Return [x, y] of the center of cell containing provided text 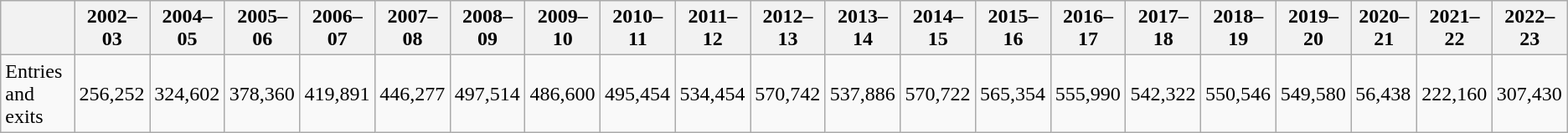
2015–16 [1014, 28]
570,742 [788, 94]
550,546 [1239, 94]
2009–10 [563, 28]
2007–08 [413, 28]
537,886 [863, 94]
2006–07 [338, 28]
2013–14 [863, 28]
2002–03 [112, 28]
2012–13 [788, 28]
307,430 [1529, 94]
555,990 [1088, 94]
542,322 [1163, 94]
486,600 [563, 94]
2021–22 [1455, 28]
2022–23 [1529, 28]
2017–18 [1163, 28]
419,891 [338, 94]
2010–11 [638, 28]
222,160 [1455, 94]
2008–09 [487, 28]
495,454 [638, 94]
446,277 [413, 94]
2005–06 [262, 28]
497,514 [487, 94]
549,580 [1313, 94]
324,602 [188, 94]
56,438 [1384, 94]
2014–15 [938, 28]
565,354 [1014, 94]
2018–19 [1239, 28]
256,252 [112, 94]
2016–17 [1088, 28]
534,454 [713, 94]
2019–20 [1313, 28]
2011–12 [713, 28]
570,722 [938, 94]
2020–21 [1384, 28]
2004–05 [188, 28]
378,360 [262, 94]
Entries and exits [38, 94]
